Determine the (x, y) coordinate at the center of the cell enclosing the given text.  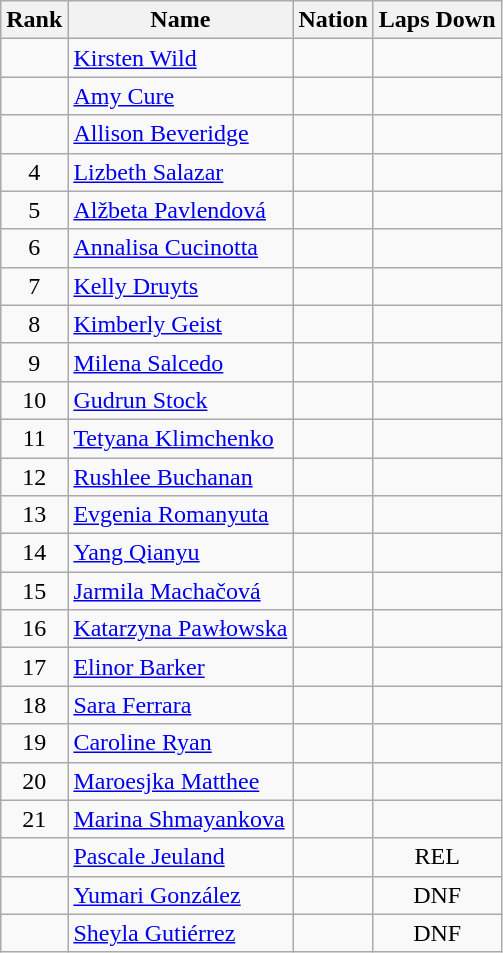
14 (34, 553)
Yang Qianyu (180, 553)
16 (34, 629)
Kirsten Wild (180, 58)
Rank (34, 20)
Marina Shmayankova (180, 819)
17 (34, 667)
Name (180, 20)
Allison Beveridge (180, 134)
Alžbeta Pavlendová (180, 210)
Yumari González (180, 895)
Elinor Barker (180, 667)
15 (34, 591)
21 (34, 819)
9 (34, 362)
Milena Salcedo (180, 362)
Katarzyna Pawłowska (180, 629)
4 (34, 172)
Jarmila Machačová (180, 591)
18 (34, 705)
13 (34, 515)
12 (34, 477)
Sara Ferrara (180, 705)
Sheyla Gutiérrez (180, 933)
11 (34, 438)
Evgenia Romanyuta (180, 515)
19 (34, 743)
Laps Down (437, 20)
Maroesjka Matthee (180, 781)
5 (34, 210)
6 (34, 248)
8 (34, 324)
Tetyana Klimchenko (180, 438)
10 (34, 400)
Lizbeth Salazar (180, 172)
20 (34, 781)
Kimberly Geist (180, 324)
Amy Cure (180, 96)
Annalisa Cucinotta (180, 248)
7 (34, 286)
Kelly Druyts (180, 286)
Nation (333, 20)
Rushlee Buchanan (180, 477)
REL (437, 857)
Gudrun Stock (180, 400)
Caroline Ryan (180, 743)
Pascale Jeuland (180, 857)
